Extract the [x, y] coordinate from the center of the cell holding the provided text.  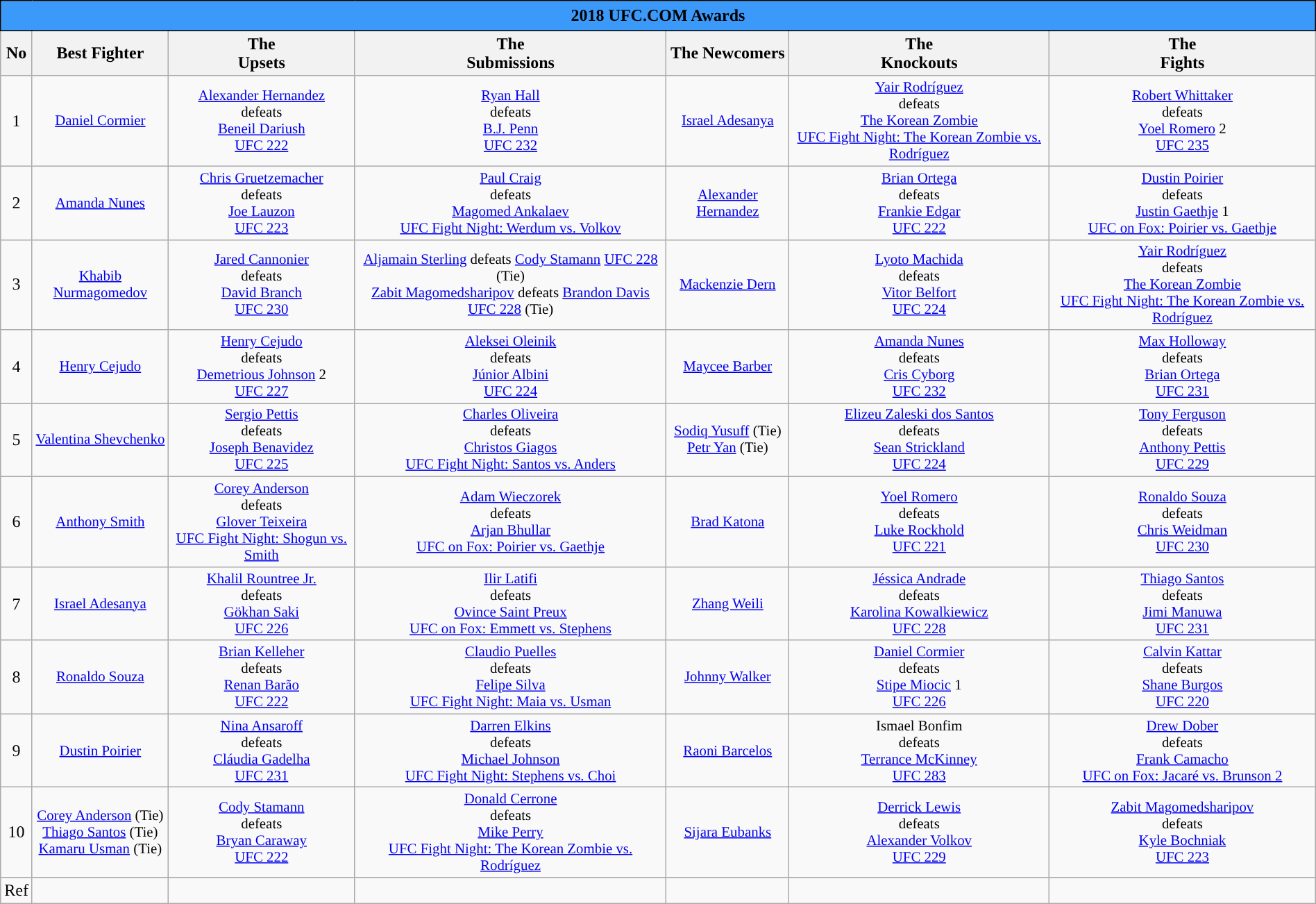
Brad Katona [727, 522]
Donald Cerrone defeats Mike Perry UFC Fight Night: The Korean Zombie vs. Rodríguez [511, 832]
Thiago Santos defeats Jimi Manuwa UFC 231 [1183, 603]
Sodiq Yusuff (Tie) Petr Yan (Tie) [727, 440]
Amanda Nunes defeats Cris Cyborg UFC 232 [919, 367]
Darren Elkins defeats Michael Johnson UFC Fight Night: Stephens vs. Choi [511, 751]
Claudio Puelles defeats Felipe Silva UFC Fight Night: Maia vs. Usman [511, 677]
Derrick Lewis defeats Alexander Volkov UFC 229 [919, 832]
8 [17, 677]
Amanda Nunes [100, 203]
Maycee Barber [727, 367]
9 [17, 751]
Anthony Smith [100, 522]
Jéssica Andrade defeats Karolina Kowalkiewicz UFC 228 [919, 603]
5 [17, 440]
Henry Cejudo [100, 367]
Cody Stamann defeats Bryan Caraway UFC 222 [261, 832]
Khalil Rountree Jr. defeats Gökhan Saki UFC 226 [261, 603]
Ronaldo Souza [100, 677]
Ryan Hall defeats B.J. Penn UFC 232 [511, 121]
Ref [17, 891]
Nina Ansaroff defeats Cláudia Gadelha UFC 231 [261, 751]
Elizeu Zaleski dos Santos defeats Sean Strickland UFC 224 [919, 440]
Best Fighter [100, 53]
Sijara Eubanks [727, 832]
TheFights [1183, 53]
7 [17, 603]
No [17, 53]
Khabib Nurmagomedov [100, 285]
6 [17, 522]
Tony Ferguson defeats Anthony Pettis UFC 229 [1183, 440]
Corey Anderson (Tie) Thiago Santos (Tie) Kamaru Usman (Tie) [100, 832]
Brian Ortega defeats Frankie Edgar UFC 222 [919, 203]
Paul Craig defeats Magomed Ankalaev UFC Fight Night: Werdum vs. Volkov [511, 203]
Charles Oliveira defeats Christos Giagos UFC Fight Night: Santos vs. Anders [511, 440]
Yoel Romero defeats Luke Rockhold UFC 221 [919, 522]
Raoni Barcelos [727, 751]
Alexander Hernandez [727, 203]
Mackenzie Dern [727, 285]
Jared Cannonier defeats David Branch UFC 230 [261, 285]
Drew Dober defeats Frank Camacho UFC on Fox: Jacaré vs. Brunson 2 [1183, 751]
Aljamain Sterling defeats Cody Stamann UFC 228 (Tie) Zabit Magomedsharipov defeats Brandon Davis UFC 228 (Tie) [511, 285]
Aleksei Oleinik defeats Júnior Albini UFC 224 [511, 367]
Zhang Weili [727, 603]
Henry Cejudo defeats Demetrious Johnson 2 UFC 227 [261, 367]
Dustin Poirier defeats Justin Gaethje 1 UFC on Fox: Poirier vs. Gaethje [1183, 203]
Sergio Pettis defeats Joseph Benavidez UFC 225 [261, 440]
1 [17, 121]
Ronaldo Souza defeats Chris Weidman UFC 230 [1183, 522]
Valentina Shevchenko [100, 440]
Brian Kelleher defeats Renan Barão UFC 222 [261, 677]
TheKnockouts [919, 53]
Daniel Cormier [100, 121]
10 [17, 832]
Johnny Walker [727, 677]
Alexander Hernandez defeats Beneil Dariush UFC 222 [261, 121]
Ismael Bonfim defeats Terrance McKinney UFC 283 [919, 751]
Lyoto Machida defeats Vitor Belfort UFC 224 [919, 285]
TheUpsets [261, 53]
Dustin Poirier [100, 751]
Robert Whittaker defeats Yoel Romero 2 UFC 235 [1183, 121]
Chris Gruetzemacher defeats Joe Lauzon UFC 223 [261, 203]
3 [17, 285]
2 [17, 203]
The Newcomers [727, 53]
Corey Anderson defeats Glover Teixeira UFC Fight Night: Shogun vs. Smith [261, 522]
4 [17, 367]
Max Holloway defeats Brian Ortega UFC 231 [1183, 367]
Adam Wieczorek defeats Arjan Bhullar UFC on Fox: Poirier vs. Gaethje [511, 522]
Daniel Cormier defeats Stipe Miocic 1 UFC 226 [919, 677]
2018 UFC.COM Awards [658, 16]
Ilir Latifi defeats Ovince Saint Preux UFC on Fox: Emmett vs. Stephens [511, 603]
Calvin Kattar defeats Shane Burgos UFC 220 [1183, 677]
TheSubmissions [511, 53]
Zabit Magomedsharipov defeats Kyle Bochniak UFC 223 [1183, 832]
